Locate the cell with the specified text and output its (x, y) center coordinate. 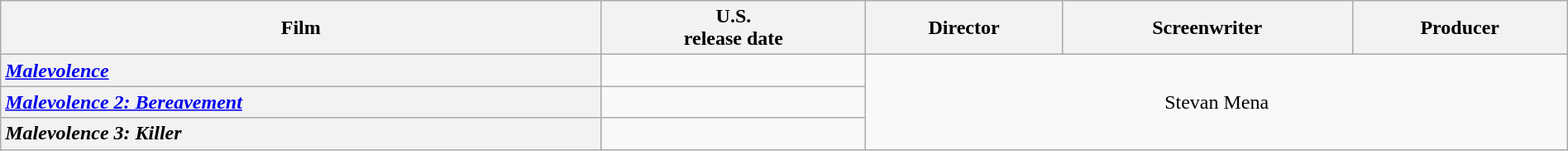
Film (301, 28)
Malevolence 2: Bereavement (301, 102)
U.S. release date (734, 28)
Malevolence 3: Killer (301, 134)
Director (964, 28)
Screenwriter (1207, 28)
Malevolence (301, 71)
Producer (1460, 28)
Stevan Mena (1217, 102)
